Find where the given text appears and provide that cell's center as [X, Y] coordinate. 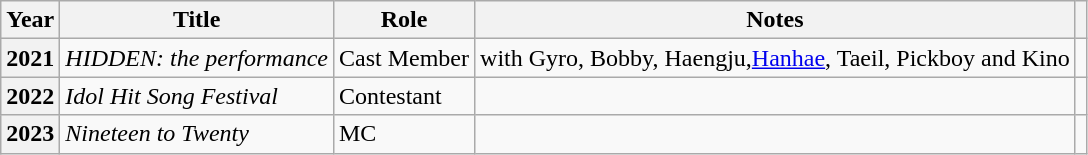
Contestant [404, 96]
Notes [776, 20]
Title [197, 20]
MC [404, 134]
2023 [30, 134]
Year [30, 20]
2021 [30, 58]
Idol Hit Song Festival [197, 96]
HIDDEN: the performance [197, 58]
Cast Member [404, 58]
2022 [30, 96]
Role [404, 20]
Nineteen to Twenty [197, 134]
with Gyro, Bobby, Haengju,Hanhae, Taeil, Pickboy and Kino [776, 58]
